From the cell containing the given text, extract its center point as [x, y] coordinate. 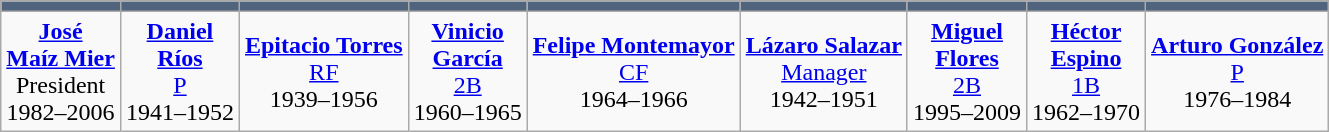
DanielRíos P 1941–1952 [180, 72]
HéctorEspino 1B 1962–1970 [1086, 72]
Felipe Montemayor CF 1964–1966 [634, 72]
JoséMaíz Mier President 1982–2006 [61, 72]
Lázaro Salazar Manager 1942–1951 [824, 72]
MiguelFlores 2B 1995–2009 [966, 72]
Arturo González P 1976–1984 [1238, 72]
VinicioGarcía 2B 1960–1965 [468, 72]
Epitacio Torres RF 1939–1956 [324, 72]
